Detect which cell encompasses the target text, then output its [X, Y] center coordinate. 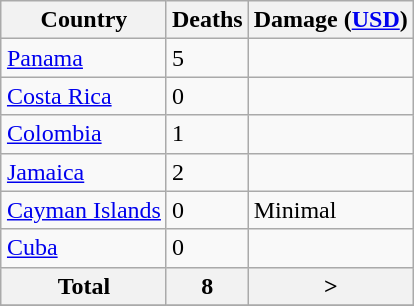
Damage (USD) [330, 20]
> [330, 286]
Deaths [207, 20]
Cuba [84, 248]
Panama [84, 58]
1 [207, 134]
Total [84, 286]
Minimal [330, 210]
Cayman Islands [84, 210]
Colombia [84, 134]
Jamaica [84, 172]
Country [84, 20]
8 [207, 286]
Costa Rica [84, 96]
2 [207, 172]
5 [207, 58]
